Capture the cell that displays the provided text and extract its (x, y) central coordinate. 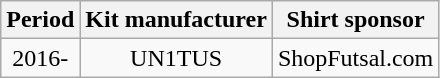
ShopFutsal.com (355, 58)
UN1TUS (176, 58)
Kit manufacturer (176, 20)
2016- (40, 58)
Period (40, 20)
Shirt sponsor (355, 20)
